Return (x, y) of the center of cell containing provided text 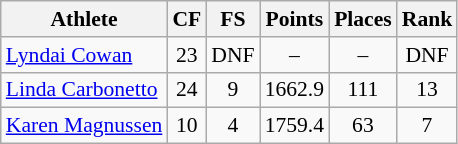
FS (232, 19)
9 (232, 90)
Rank (428, 19)
23 (186, 55)
4 (232, 126)
7 (428, 126)
Athlete (84, 19)
1662.9 (294, 90)
Linda Carbonetto (84, 90)
CF (186, 19)
111 (363, 90)
1759.4 (294, 126)
Lyndai Cowan (84, 55)
13 (428, 90)
24 (186, 90)
Karen Magnussen (84, 126)
Points (294, 19)
10 (186, 126)
Places (363, 19)
63 (363, 126)
